Provide the [X, Y] coordinate of the cell's center where the given text is located.  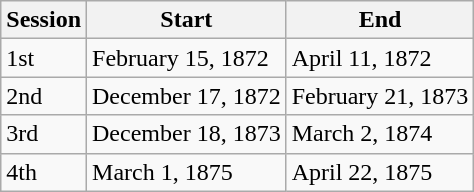
December 18, 1873 [187, 134]
December 17, 1872 [187, 96]
1st [44, 58]
Start [187, 20]
March 1, 1875 [187, 172]
3rd [44, 134]
End [380, 20]
February 21, 1873 [380, 96]
April 22, 1875 [380, 172]
February 15, 1872 [187, 58]
April 11, 1872 [380, 58]
4th [44, 172]
March 2, 1874 [380, 134]
2nd [44, 96]
Session [44, 20]
